Find where the given text appears and provide that cell's center as [X, Y] coordinate. 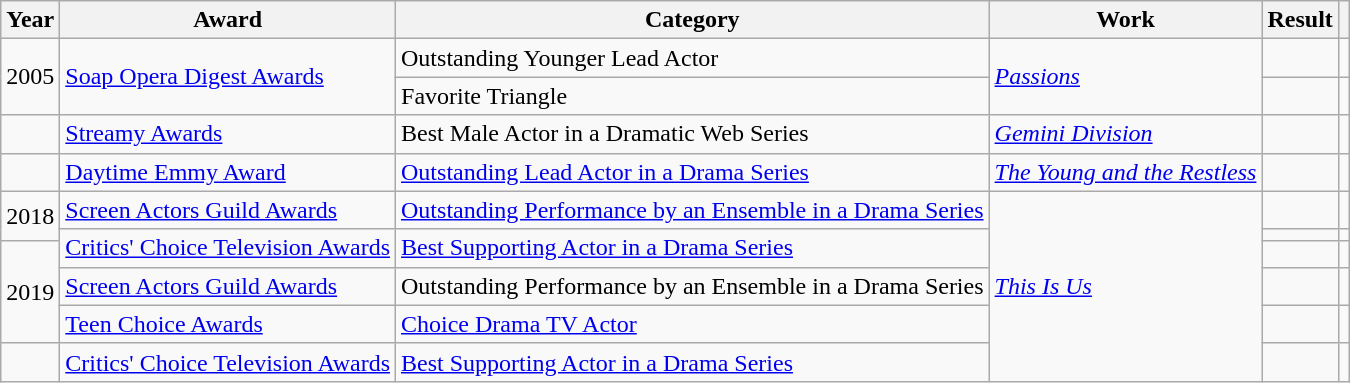
2018 [30, 216]
Gemini Division [1126, 134]
2005 [30, 77]
Award [228, 20]
Passions [1126, 77]
The Young and the Restless [1126, 172]
2019 [30, 292]
Outstanding Younger Lead Actor [693, 58]
Soap Opera Digest Awards [228, 77]
Teen Choice Awards [228, 324]
Choice Drama TV Actor [693, 324]
Category [693, 20]
Streamy Awards [228, 134]
Daytime Emmy Award [228, 172]
Best Male Actor in a Dramatic Web Series [693, 134]
Favorite Triangle [693, 96]
Work [1126, 20]
Outstanding Lead Actor in a Drama Series [693, 172]
Result [1300, 20]
This Is Us [1126, 286]
Year [30, 20]
